Determine the (X, Y) coordinate at the center of the cell enclosing the given text.  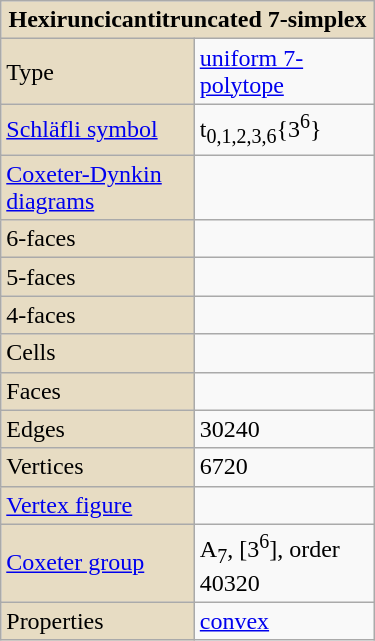
Edges (98, 429)
Properties (98, 621)
Coxeter-Dynkin diagrams (98, 188)
Vertices (98, 467)
convex (284, 621)
5-faces (98, 277)
t0,1,2,3,6{36} (284, 130)
Hexiruncicantitruncated 7-simplex (188, 20)
Faces (98, 391)
uniform 7-polytope (284, 72)
Coxeter group (98, 563)
6720 (284, 467)
4-faces (98, 315)
Vertex figure (98, 505)
Cells (98, 353)
A7, [36], order 40320 (284, 563)
Schläfli symbol (98, 130)
Type (98, 72)
6-faces (98, 239)
30240 (284, 429)
